Capture the cell that displays the provided text and extract its (x, y) central coordinate. 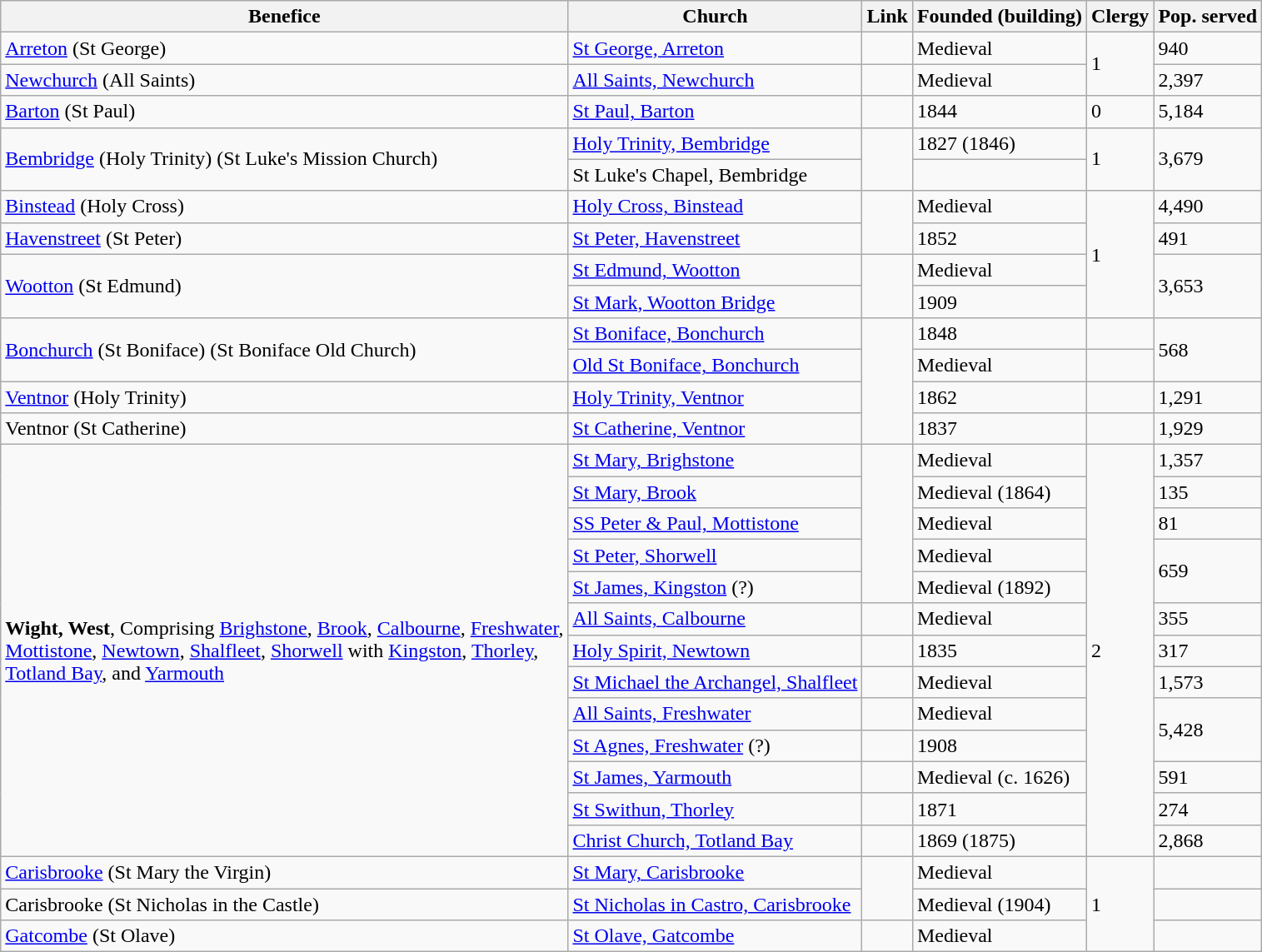
St James, Yarmouth (715, 777)
St Olave, Gatcombe (715, 936)
Newchurch (All Saints) (285, 80)
All Saints, Freshwater (715, 714)
St Swithun, Thorley (715, 809)
1852 (1000, 238)
2 (1120, 651)
Founded (building) (1000, 17)
All Saints, Calbourne (715, 619)
1908 (1000, 745)
Church (715, 17)
5,428 (1208, 730)
5,184 (1208, 112)
St George, Arreton (715, 48)
491 (1208, 238)
Old St Boniface, Bonchurch (715, 365)
St Paul, Barton (715, 112)
St Mary, Brighstone (715, 461)
591 (1208, 777)
Carisbrooke (St Nicholas in the Castle) (285, 904)
St Agnes, Freshwater (?) (715, 745)
940 (1208, 48)
Medieval (1892) (1000, 587)
St Nicholas in Castro, Carisbrooke (715, 904)
Carisbrooke (St Mary the Virgin) (285, 872)
Holy Trinity, Ventnor (715, 397)
Holy Cross, Binstead (715, 207)
St Peter, Shorwell (715, 556)
1835 (1000, 650)
Link (887, 17)
St Mary, Carisbrooke (715, 872)
Barton (St Paul) (285, 112)
2,397 (1208, 80)
1844 (1000, 112)
0 (1120, 112)
1848 (1000, 333)
Medieval (1864) (1000, 492)
1871 (1000, 809)
Ventnor (St Catherine) (285, 429)
St Mark, Wootton Bridge (715, 302)
St Michael the Archangel, Shalfleet (715, 682)
Holy Spirit, Newtown (715, 650)
3,653 (1208, 286)
St Catherine, Ventnor (715, 429)
Clergy (1120, 17)
St Edmund, Wootton (715, 270)
St Luke's Chapel, Bembridge (715, 175)
Pop. served (1208, 17)
1,357 (1208, 461)
Benefice (285, 17)
Arreton (St George) (285, 48)
Wootton (St Edmund) (285, 286)
135 (1208, 492)
St James, Kingston (?) (715, 587)
355 (1208, 619)
SS Peter & Paul, Mottistone (715, 524)
1837 (1000, 429)
1869 (1875) (1000, 840)
Christ Church, Totland Bay (715, 840)
2,868 (1208, 840)
3,679 (1208, 159)
Gatcombe (St Olave) (285, 936)
4,490 (1208, 207)
81 (1208, 524)
Medieval (c. 1626) (1000, 777)
Holy Trinity, Bembridge (715, 143)
Binstead (Holy Cross) (285, 207)
Bonchurch (St Boniface) (St Boniface Old Church) (285, 349)
1,291 (1208, 397)
1,573 (1208, 682)
St Peter, Havenstreet (715, 238)
1827 (1846) (1000, 143)
568 (1208, 349)
659 (1208, 571)
317 (1208, 650)
All Saints, Newchurch (715, 80)
1,929 (1208, 429)
Ventnor (Holy Trinity) (285, 397)
Havenstreet (St Peter) (285, 238)
Medieval (1904) (1000, 904)
St Mary, Brook (715, 492)
274 (1208, 809)
St Boniface, Bonchurch (715, 333)
1909 (1000, 302)
1862 (1000, 397)
Bembridge (Holy Trinity) (St Luke's Mission Church) (285, 159)
